Detect which cell encompasses the target text, then output its [X, Y] center coordinate. 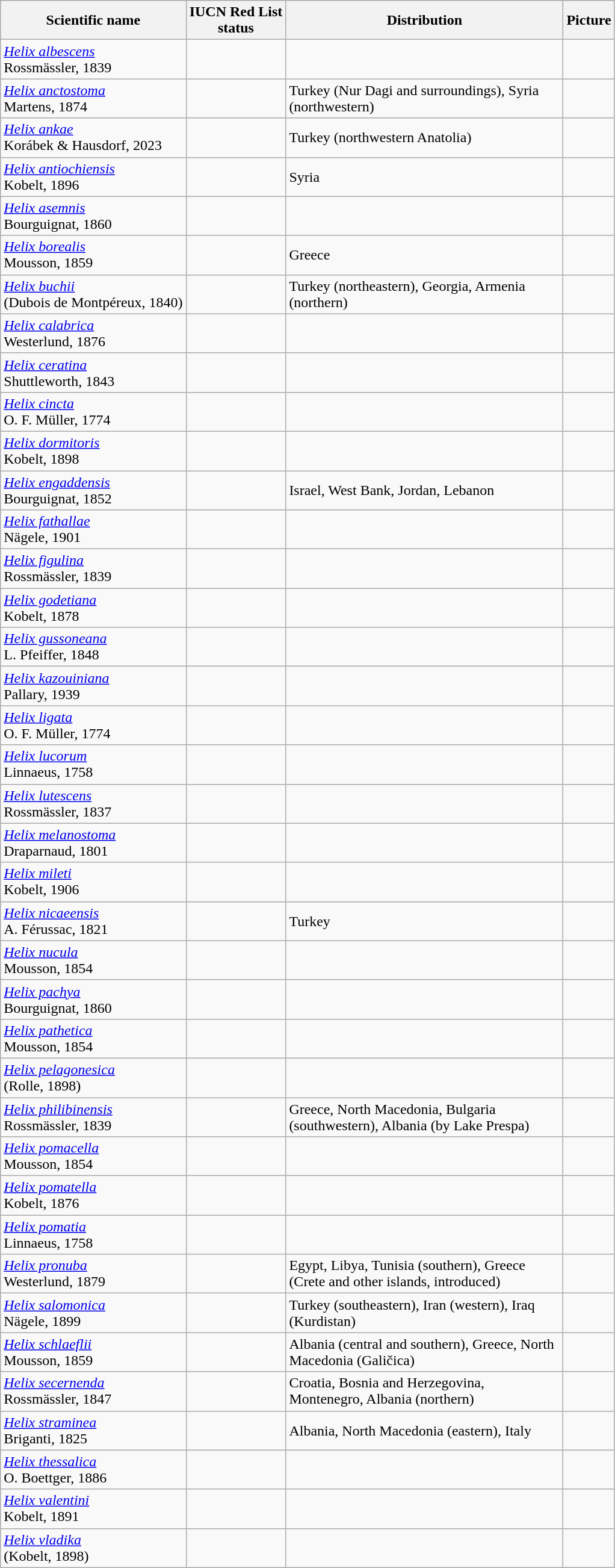
Albania, North Macedonia (eastern), Italy [425, 1431]
Helix kazouiniana Pallary, 1939 [93, 686]
Helix anctostoma Martens, 1874 [93, 99]
Helix lucorum Linnaeus, 1758 [93, 765]
Helix pachya Bourguignat, 1860 [93, 1000]
Helix straminea Briganti, 1825 [93, 1431]
Helix calabrica Westerlund, 1876 [93, 334]
Helix cincta O. F. Müller, 1774 [93, 412]
Helix nucula Mousson, 1854 [93, 960]
Helix gussoneana L. Pfeiffer, 1848 [93, 647]
Helix ceratina Shuttleworth, 1843 [93, 372]
Helix lutescens Rossmässler, 1837 [93, 803]
Helix salomonica Nägele, 1899 [93, 1313]
Helix pomatia Linnaeus, 1758 [93, 1234]
Helix philibinensis Rossmässler, 1839 [93, 1116]
Greece, North Macedonia, Bulgaria (southwestern), Albania (by Lake Prespa) [425, 1116]
Helix nicaeensis A. Férussac, 1821 [93, 921]
Croatia, Bosnia and Herzegovina, Montenegro, Albania (northern) [425, 1391]
Israel, West Bank, Jordan, Lebanon [425, 490]
Helix albescens Rossmässler, 1839 [93, 59]
Greece [425, 255]
Helix thessalica O. Boettger, 1886 [93, 1469]
Helix vladika (Kobelt, 1898) [93, 1548]
Helix godetiana Kobelt, 1878 [93, 608]
Helix asemnis Bourguignat, 1860 [93, 216]
Helix schlaeflii Mousson, 1859 [93, 1352]
Helix figulina Rossmässler, 1839 [93, 568]
Helix pomatella Kobelt, 1876 [93, 1196]
Turkey (northwestern Anatolia) [425, 137]
Egypt, Libya, Tunisia (southern), Greece (Crete and other islands, introduced) [425, 1274]
Helix pronuba Westerlund, 1879 [93, 1274]
Helix ligata O. F. Müller, 1774 [93, 725]
Helix buchii (Dubois de Montpéreux, 1840) [93, 294]
Helix engaddensis Bourguignat, 1852 [93, 490]
Helix pomacella Mousson, 1854 [93, 1156]
Scientific name [93, 20]
Helix pelagonesica (Rolle, 1898) [93, 1078]
Helix dormitoris Kobelt, 1898 [93, 450]
Turkey (northeastern), Georgia, Armenia (northern) [425, 294]
Syria [425, 177]
Helix antiochiensis Kobelt, 1896 [93, 177]
Turkey (Nur Dagi and surroundings), Syria (northwestern) [425, 99]
Turkey (southeastern), Iran (western), Iraq (Kurdistan) [425, 1313]
Helix melanostoma Draparnaud, 1801 [93, 843]
Helix fathallae Nägele, 1901 [93, 530]
Distribution [425, 20]
Picture [589, 20]
Helix secernenda Rossmässler, 1847 [93, 1391]
Helix valentini Kobelt, 1891 [93, 1509]
IUCN Red Liststatus [236, 20]
Helix ankae Korábek & Hausdorf, 2023 [93, 137]
Helix borealis Mousson, 1859 [93, 255]
Helix mileti Kobelt, 1906 [93, 882]
Helix pathetica Mousson, 1854 [93, 1038]
Turkey [425, 921]
Albania (central and southern), Greece, North Macedonia (Galičica) [425, 1352]
